Locate the cell with the specified text and output its [X, Y] center coordinate. 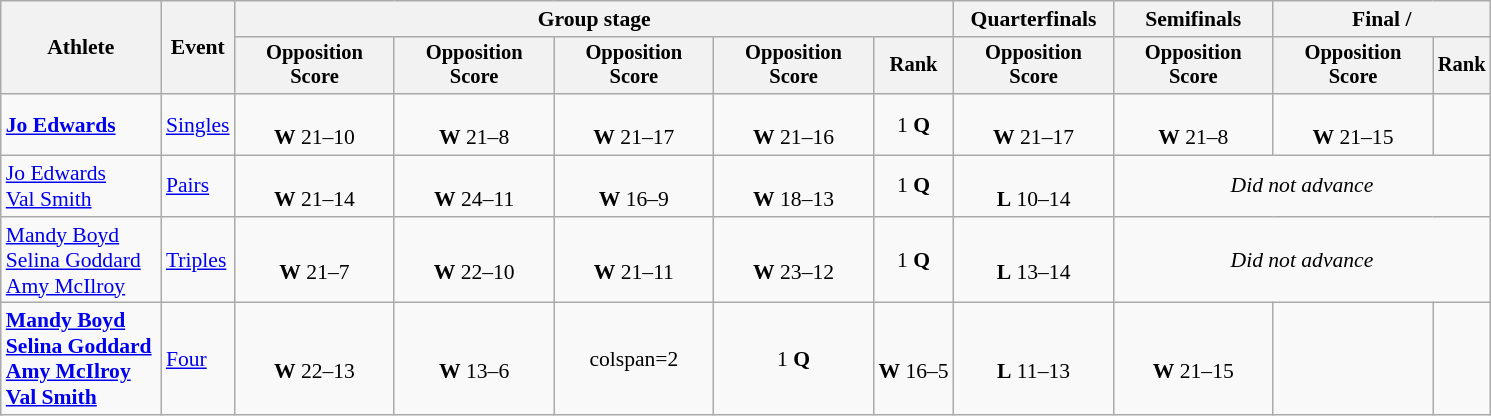
L 13–14 [1034, 260]
L 11–13 [1034, 359]
W 21–14 [315, 186]
Triples [198, 260]
W 13–6 [474, 359]
W 22–13 [315, 359]
W 16–9 [634, 186]
Four [198, 359]
Jo Edwards [81, 124]
W 16–5 [913, 359]
W 23–12 [794, 260]
Final / [1382, 19]
W 21–11 [634, 260]
W 21–7 [315, 260]
W 24–11 [474, 186]
W 18–13 [794, 186]
Pairs [198, 186]
colspan=2 [634, 359]
Mandy BoydSelina GoddardAmy McIlroy [81, 260]
Semifinals [1193, 19]
Quarterfinals [1034, 19]
Athlete [81, 48]
Mandy BoydSelina GoddardAmy McIlroyVal Smith [81, 359]
W 22–10 [474, 260]
Group stage [594, 19]
W 21–10 [315, 124]
Event [198, 48]
Singles [198, 124]
W 21–16 [794, 124]
L 10–14 [1034, 186]
Jo EdwardsVal Smith [81, 186]
